Search for the cell housing the specified text and yield its (x, y) center coordinate. 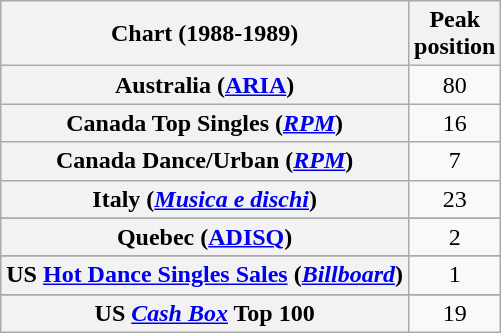
7 (455, 161)
Canada Dance/Urban (RPM) (205, 161)
Chart (1988-1989) (205, 34)
16 (455, 123)
80 (455, 85)
US Hot Dance Singles Sales (Billboard) (205, 275)
Peakposition (455, 34)
Australia (ARIA) (205, 85)
1 (455, 275)
US Cash Box Top 100 (205, 313)
Canada Top Singles (RPM) (205, 123)
Italy (Musica e dischi) (205, 199)
23 (455, 199)
19 (455, 313)
2 (455, 237)
Quebec (ADISQ) (205, 237)
